Return [x, y] of the center of cell containing provided text 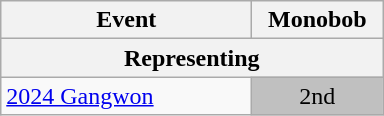
Event [126, 20]
Monobob [318, 20]
2024 Gangwon [126, 96]
Representing [192, 58]
2nd [318, 96]
